Provide the (X, Y) coordinate of the cell's center where the given text is located.  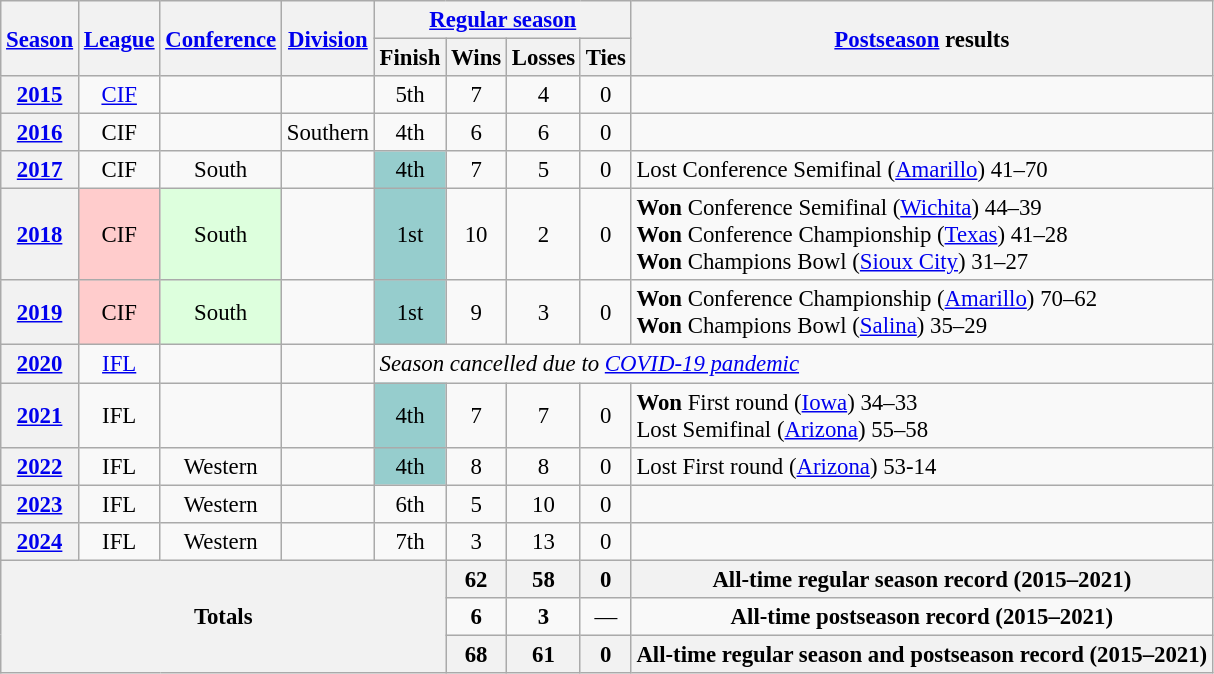
Lost Conference Semifinal (Amarillo) 41–70 (922, 170)
Ties (606, 58)
2019 (40, 312)
61 (544, 654)
All-time regular season and postseason record (2015–2021) (922, 654)
All-time postseason record (2015–2021) (922, 617)
Division (328, 38)
4 (544, 95)
Totals (224, 616)
League (118, 38)
Won Conference Semifinal (Wichita) 44–39Won Conference Championship (Texas) 41–28Won Champions Bowl (Sioux City) 31–27 (922, 235)
2017 (40, 170)
2018 (40, 235)
All-time regular season record (2015–2021) (922, 579)
2 (544, 235)
7th (410, 541)
2021 (40, 416)
Regular season (502, 20)
Lost First round (Arizona) 53-14 (922, 466)
13 (544, 541)
Southern (328, 133)
6th (410, 504)
2020 (40, 364)
68 (476, 654)
Losses (544, 58)
— (606, 617)
Conference (221, 38)
2015 (40, 95)
2024 (40, 541)
Season (40, 38)
Season cancelled due to COVID-19 pandemic (793, 364)
58 (544, 579)
9 (476, 312)
Postseason results (922, 38)
Won First round (Iowa) 34–33Lost Semifinal (Arizona) 55–58 (922, 416)
Wins (476, 58)
2022 (40, 466)
Finish (410, 58)
2023 (40, 504)
62 (476, 579)
Won Conference Championship (Amarillo) 70–62Won Champions Bowl (Salina) 35–29 (922, 312)
5th (410, 95)
2016 (40, 133)
